Return the [X, Y] coordinate for the center point of the cell that contains the specified text.  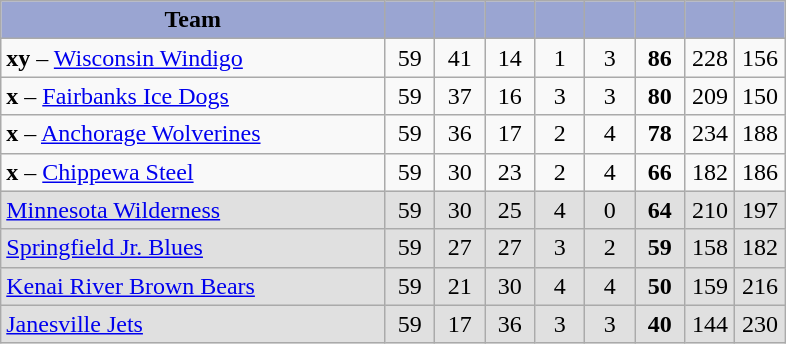
228 [710, 58]
80 [660, 96]
x – Chippewa Steel [193, 172]
x – Fairbanks Ice Dogs [193, 96]
21 [460, 286]
66 [660, 172]
x – Anchorage Wolverines [193, 134]
Janesville Jets [193, 324]
159 [710, 286]
210 [710, 210]
197 [760, 210]
158 [710, 248]
40 [660, 324]
150 [760, 96]
209 [710, 96]
Kenai River Brown Bears [193, 286]
14 [510, 58]
Team [193, 20]
Minnesota Wilderness [193, 210]
234 [710, 134]
16 [510, 96]
23 [510, 172]
50 [660, 286]
25 [510, 210]
186 [760, 172]
188 [760, 134]
0 [610, 210]
144 [710, 324]
78 [660, 134]
216 [760, 286]
230 [760, 324]
xy – Wisconsin Windigo [193, 58]
Springfield Jr. Blues [193, 248]
156 [760, 58]
37 [460, 96]
41 [460, 58]
64 [660, 210]
86 [660, 58]
1 [560, 58]
